Search for the cell housing the specified text and yield its (x, y) center coordinate. 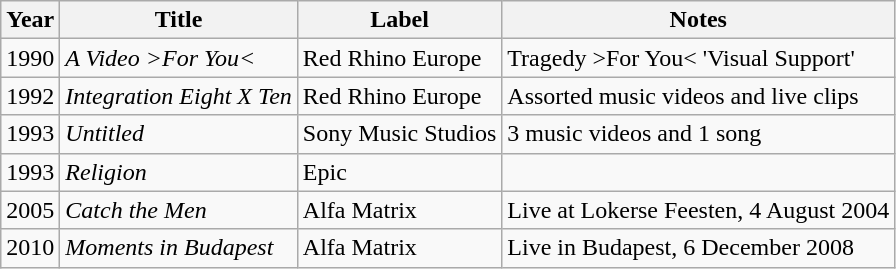
1992 (30, 96)
Year (30, 20)
Untitled (179, 134)
A Video >For You< (179, 58)
Assorted music videos and live clips (698, 96)
Live at Lokerse Feesten, 4 August 2004 (698, 210)
Tragedy >For You< 'Visual Support' (698, 58)
1990 (30, 58)
Label (399, 20)
Title (179, 20)
Catch the Men (179, 210)
Integration Eight X Ten (179, 96)
2010 (30, 248)
Notes (698, 20)
Moments in Budapest (179, 248)
Sony Music Studios (399, 134)
Epic (399, 172)
2005 (30, 210)
Live in Budapest, 6 December 2008 (698, 248)
3 music videos and 1 song (698, 134)
Religion (179, 172)
